Return the (x, y) coordinate for the center point of the cell that contains the specified text.  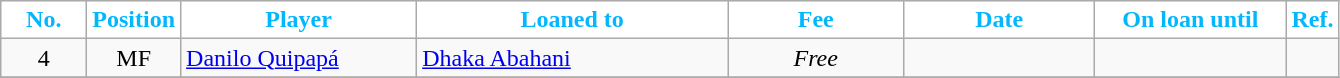
Danilo Quipapá (299, 58)
Player (299, 20)
MF (134, 58)
Dhaka Abahani (572, 58)
Loaned to (572, 20)
4 (44, 58)
On loan until (1190, 20)
Free (816, 58)
Position (134, 20)
Fee (816, 20)
Date (1000, 20)
No. (44, 20)
Ref. (1312, 20)
